Provide the [x, y] coordinate of the cell's center where the given text is located.  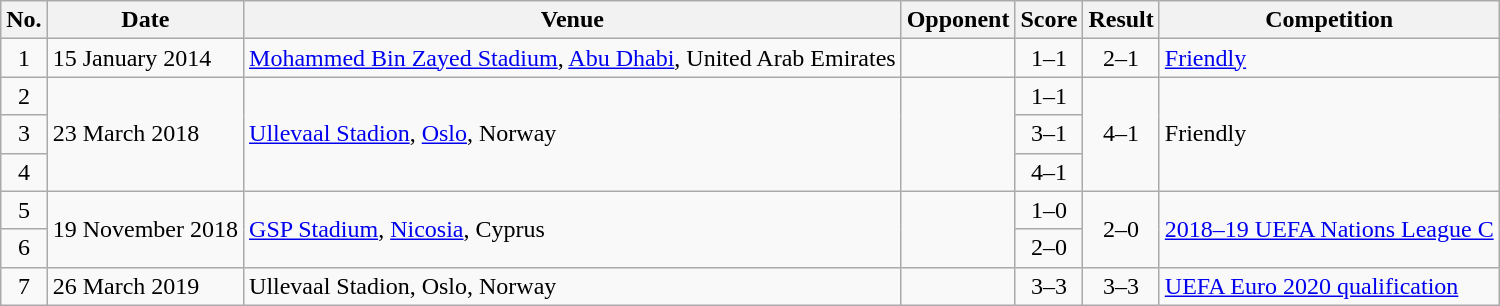
3–1 [1049, 134]
2 [24, 96]
No. [24, 20]
2–1 [1121, 58]
6 [24, 248]
Score [1049, 20]
15 January 2014 [145, 58]
19 November 2018 [145, 229]
Date [145, 20]
1–0 [1049, 210]
GSP Stadium, Nicosia, Cyprus [573, 229]
Venue [573, 20]
1 [24, 58]
UEFA Euro 2020 qualification [1329, 286]
Competition [1329, 20]
7 [24, 286]
26 March 2019 [145, 286]
5 [24, 210]
Mohammed Bin Zayed Stadium, Abu Dhabi, United Arab Emirates [573, 58]
Opponent [958, 20]
23 March 2018 [145, 134]
4 [24, 172]
3 [24, 134]
2018–19 UEFA Nations League C [1329, 229]
Result [1121, 20]
